Output the [X, Y] coordinate of the center of the cell containing the given text.  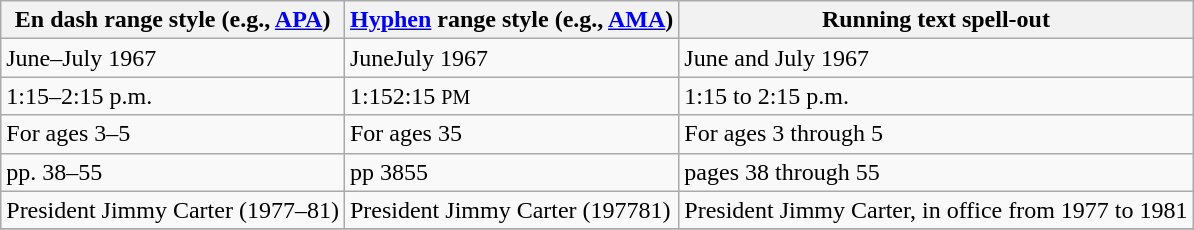
pages 38 through 55 [936, 172]
Running text spell-out [936, 20]
President Jimmy Carter (1977–81) [173, 210]
For ages 35 [511, 134]
1:15–2:15 p.m. [173, 96]
For ages 3–5 [173, 134]
President Jimmy Carter (197781) [511, 210]
pp. 38–55 [173, 172]
En dash range style (e.g., APA) [173, 20]
June and July 1967 [936, 58]
1:152:15 PM [511, 96]
JuneJuly 1967 [511, 58]
pp 3855 [511, 172]
1:15 to 2:15 p.m. [936, 96]
For ages 3 through 5 [936, 134]
President Jimmy Carter, in office from 1977 to 1981 [936, 210]
June–July 1967 [173, 58]
Hyphen range style (e.g., AMA) [511, 20]
